Output the [X, Y] coordinate of the center of the cell containing the given text.  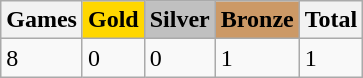
Games [42, 20]
Silver [180, 20]
Bronze [257, 20]
Total [331, 20]
Gold [113, 20]
8 [42, 58]
